Identify which cell holds the provided text, then report its (X, Y) central coordinate. 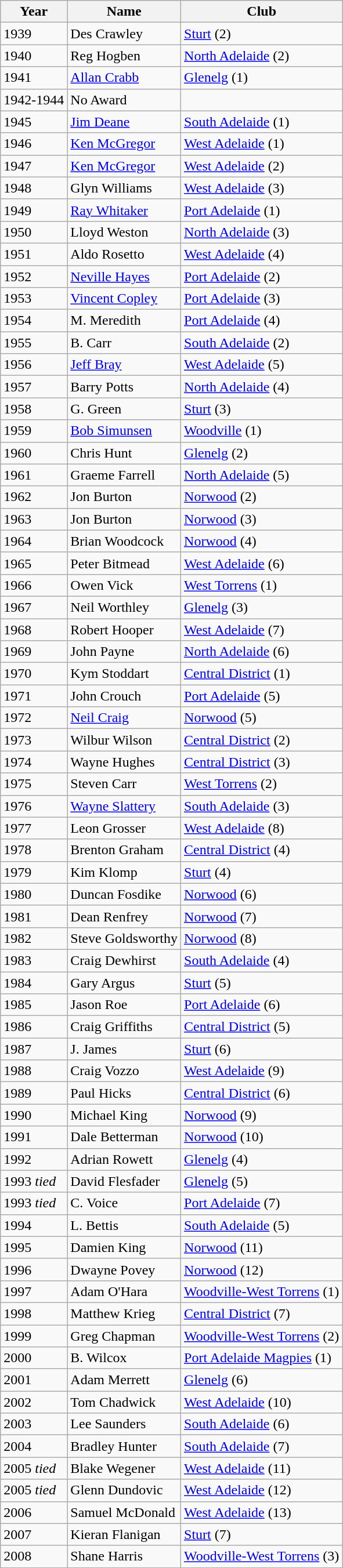
Port Adelaide (4) (262, 321)
Aldo Rosetto (124, 254)
Dwayne Povey (124, 1269)
Dale Betterman (124, 1137)
Adam O'Hara (124, 1291)
Jim Deane (124, 122)
Port Adelaide (6) (262, 1005)
1974 (34, 762)
Norwood (6) (262, 894)
West Adelaide (7) (262, 629)
Craig Vozzo (124, 1071)
1991 (34, 1137)
1992 (34, 1159)
1988 (34, 1071)
Wilbur Wilson (124, 740)
Wayne Hughes (124, 762)
Neil Worthley (124, 607)
West Adelaide (8) (262, 828)
John Payne (124, 652)
1985 (34, 1005)
1946 (34, 144)
Leon Grosser (124, 828)
1964 (34, 541)
1956 (34, 365)
1940 (34, 56)
2008 (34, 1556)
Duncan Fosdike (124, 894)
Brian Woodcock (124, 541)
Greg Chapman (124, 1335)
Norwood (4) (262, 541)
Wayne Slattery (124, 806)
Central District (3) (262, 762)
Craig Dewhirst (124, 960)
2000 (34, 1358)
Central District (7) (262, 1313)
Damien King (124, 1247)
John Crouch (124, 696)
1976 (34, 806)
1966 (34, 585)
South Adelaide (1) (262, 122)
Neville Hayes (124, 277)
1996 (34, 1269)
Glenelg (1) (262, 78)
Year (34, 12)
North Adelaide (2) (262, 56)
1955 (34, 343)
1942-1944 (34, 100)
Sturt (5) (262, 983)
Dean Renfrey (124, 916)
1990 (34, 1115)
1980 (34, 894)
West Adelaide (10) (262, 1402)
B. Carr (124, 343)
1960 (34, 453)
South Adelaide (2) (262, 343)
No Award (124, 100)
Sturt (7) (262, 1534)
2004 (34, 1446)
Norwood (8) (262, 938)
South Adelaide (3) (262, 806)
Port Adelaide Magpies (1) (262, 1358)
Norwood (12) (262, 1269)
1982 (34, 938)
Graeme Farrell (124, 475)
South Adelaide (4) (262, 960)
1962 (34, 497)
Sturt (6) (262, 1049)
1975 (34, 784)
2002 (34, 1402)
Sturt (4) (262, 872)
West Adelaide (12) (262, 1490)
Port Adelaide (5) (262, 696)
1963 (34, 519)
Michael King (124, 1115)
Norwood (11) (262, 1247)
Port Adelaide (7) (262, 1203)
1983 (34, 960)
1954 (34, 321)
Bradley Hunter (124, 1446)
B. Wilcox (124, 1358)
1947 (34, 166)
Owen Vick (124, 585)
1939 (34, 34)
West Adelaide (9) (262, 1071)
1949 (34, 210)
West Torrens (2) (262, 784)
Glyn Williams (124, 188)
1987 (34, 1049)
1979 (34, 872)
1945 (34, 122)
Port Adelaide (3) (262, 299)
1999 (34, 1335)
Woodville-West Torrens (3) (262, 1556)
1973 (34, 740)
Port Adelaide (2) (262, 277)
Sturt (3) (262, 409)
Central District (6) (262, 1093)
Central District (5) (262, 1027)
Jason Roe (124, 1005)
J. James (124, 1049)
North Adelaide (5) (262, 475)
Glenelg (5) (262, 1181)
1986 (34, 1027)
1989 (34, 1093)
Port Adelaide (1) (262, 210)
West Adelaide (3) (262, 188)
1958 (34, 409)
1970 (34, 674)
1948 (34, 188)
North Adelaide (4) (262, 387)
Norwood (3) (262, 519)
West Adelaide (2) (262, 166)
South Adelaide (5) (262, 1225)
1957 (34, 387)
1967 (34, 607)
1994 (34, 1225)
Club (262, 12)
Adrian Rowett (124, 1159)
2003 (34, 1424)
Robert Hooper (124, 629)
North Adelaide (6) (262, 652)
Glenelg (3) (262, 607)
1977 (34, 828)
Name (124, 12)
C. Voice (124, 1203)
Reg Hogben (124, 56)
Woodville-West Torrens (2) (262, 1335)
2006 (34, 1512)
Bob Simunsen (124, 431)
1959 (34, 431)
Sturt (2) (262, 34)
1971 (34, 696)
Chris Hunt (124, 453)
Norwood (10) (262, 1137)
1950 (34, 232)
West Adelaide (13) (262, 1512)
Jeff Bray (124, 365)
1972 (34, 718)
Lloyd Weston (124, 232)
1941 (34, 78)
1952 (34, 277)
1995 (34, 1247)
1981 (34, 916)
Norwood (2) (262, 497)
2007 (34, 1534)
G. Green (124, 409)
1969 (34, 652)
David Flesfader (124, 1181)
Des Crawley (124, 34)
Lee Saunders (124, 1424)
Samuel McDonald (124, 1512)
Glenelg (2) (262, 453)
Vincent Copley (124, 299)
1951 (34, 254)
Kym Stoddart (124, 674)
South Adelaide (6) (262, 1424)
Craig Griffiths (124, 1027)
Shane Harris (124, 1556)
1953 (34, 299)
Glenelg (4) (262, 1159)
1961 (34, 475)
2001 (34, 1380)
Brenton Graham (124, 850)
Woodville (1) (262, 431)
Central District (4) (262, 850)
1965 (34, 563)
Neil Craig (124, 718)
Barry Potts (124, 387)
Tom Chadwick (124, 1402)
1998 (34, 1313)
Central District (2) (262, 740)
Glenelg (6) (262, 1380)
North Adelaide (3) (262, 232)
Blake Wegener (124, 1468)
West Torrens (1) (262, 585)
L. Bettis (124, 1225)
Steve Goldsworthy (124, 938)
Kim Klomp (124, 872)
M. Meredith (124, 321)
Matthew Krieg (124, 1313)
Steven Carr (124, 784)
1984 (34, 983)
Allan Crabb (124, 78)
South Adelaide (7) (262, 1446)
Woodville-West Torrens (1) (262, 1291)
Glenn Dundovic (124, 1490)
Adam Merrett (124, 1380)
Norwood (7) (262, 916)
1968 (34, 629)
Ray Whitaker (124, 210)
1978 (34, 850)
Gary Argus (124, 983)
West Adelaide (6) (262, 563)
West Adelaide (4) (262, 254)
Peter Bitmead (124, 563)
Norwood (9) (262, 1115)
Norwood (5) (262, 718)
Central District (1) (262, 674)
Paul Hicks (124, 1093)
West Adelaide (1) (262, 144)
West Adelaide (11) (262, 1468)
1997 (34, 1291)
West Adelaide (5) (262, 365)
Kieran Flanigan (124, 1534)
